Output the (x, y) coordinate of the center of the cell containing the given text.  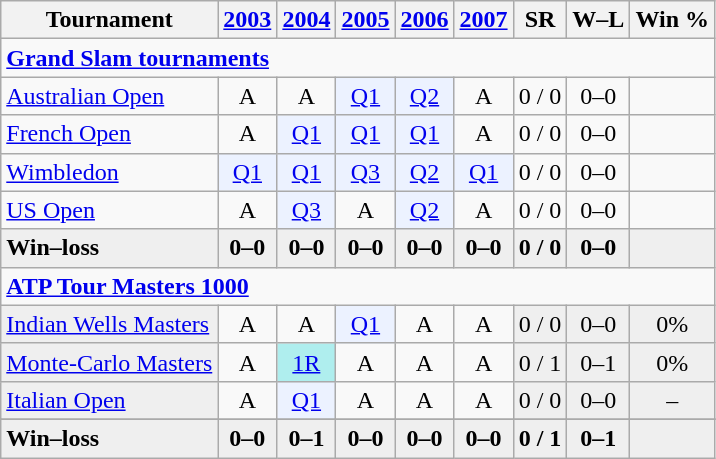
1R (306, 362)
Grand Slam tournaments (358, 58)
SR (540, 20)
ATP Tour Masters 1000 (358, 286)
– (672, 400)
2006 (424, 20)
Indian Wells Masters (110, 324)
French Open (110, 134)
Italian Open (110, 400)
2003 (248, 20)
Win % (672, 20)
Wimbledon (110, 172)
Monte-Carlo Masters (110, 362)
W–L (598, 20)
Tournament (110, 20)
2004 (306, 20)
2007 (484, 20)
Australian Open (110, 96)
2005 (366, 20)
US Open (110, 210)
